Identify which cell holds the provided text, then report its [x, y] central coordinate. 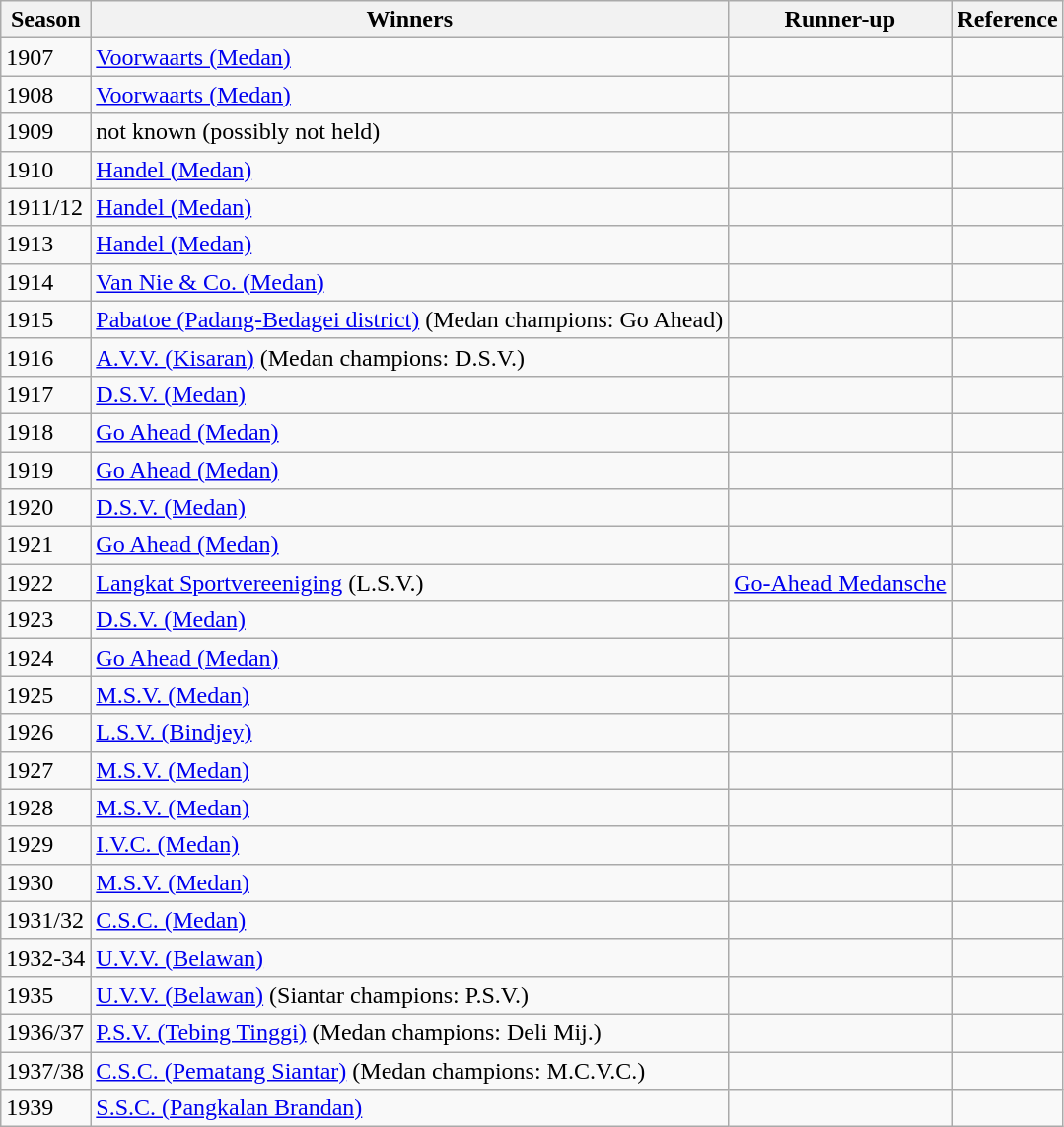
Langkat Sportvereeniging (L.S.V.) [410, 583]
C.S.C. (Medan) [410, 920]
1923 [45, 620]
1919 [45, 470]
1913 [45, 245]
1924 [45, 658]
1936/37 [45, 1032]
1922 [45, 583]
1926 [45, 733]
1914 [45, 282]
Pabatoe (Padang-Bedagei district) (Medan champions: Go Ahead) [410, 319]
1921 [45, 545]
1918 [45, 432]
1929 [45, 845]
1931/32 [45, 920]
1935 [45, 995]
1925 [45, 695]
S.S.C. (Pangkalan Brandan) [410, 1108]
1910 [45, 170]
1939 [45, 1108]
1937/38 [45, 1070]
1909 [45, 132]
1917 [45, 394]
U.V.V. (Belawan) [410, 957]
1915 [45, 319]
1911/12 [45, 207]
Season [45, 20]
Runner-up [840, 20]
1907 [45, 57]
U.V.V. (Belawan) (Siantar champions: P.S.V.) [410, 995]
P.S.V. (Tebing Tinggi) (Medan champions: Deli Mĳ.) [410, 1032]
1927 [45, 770]
1928 [45, 808]
1916 [45, 357]
1908 [45, 95]
Van Nie & Co. (Medan) [410, 282]
I.V.C. (Medan) [410, 845]
Go-Ahead Medansche [840, 583]
not known (possibly not held) [410, 132]
1932-34 [45, 957]
Reference [1008, 20]
1920 [45, 508]
1930 [45, 882]
L.S.V. (Bindjey) [410, 733]
Winners [410, 20]
A.V.V. (Kisaran) (Medan champions: D.S.V.) [410, 357]
C.S.C. (Pematang Siantar) (Medan champions: M.C.V.C.) [410, 1070]
